Scan for the cell matching the given text and deliver its [X, Y] coordinate at center. 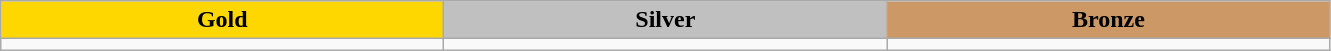
Bronze [1108, 20]
Gold [222, 20]
Silver [666, 20]
